For the text-containing cell, return its midpoint in (x, y) coordinate format. 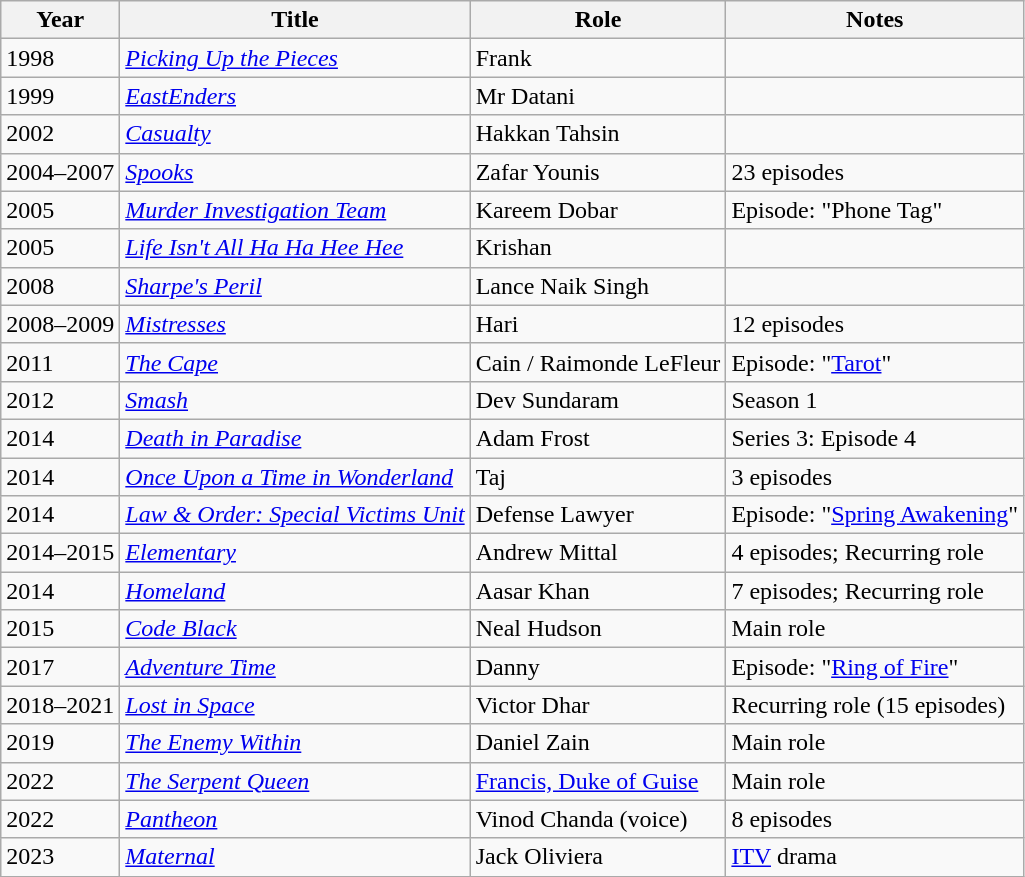
EastEnders (295, 96)
Maternal (295, 857)
Smash (295, 400)
23 episodes (875, 172)
Year (60, 20)
The Cape (295, 362)
Francis, Duke of Guise (598, 781)
Role (598, 20)
Homeland (295, 591)
Once Upon a Time in Wonderland (295, 477)
The Enemy Within (295, 743)
Casualty (295, 134)
Episode: "Ring of Fire" (875, 667)
Mr Datani (598, 96)
Code Black (295, 629)
2008–2009 (60, 324)
Lance Naik Singh (598, 286)
Elementary (295, 553)
8 episodes (875, 819)
Life Isn't All Ha Ha Hee Hee (295, 248)
1999 (60, 96)
ITV drama (875, 857)
Daniel Zain (598, 743)
Spooks (295, 172)
Krishan (598, 248)
Law & Order: Special Victims Unit (295, 515)
Hakkan Tahsin (598, 134)
2019 (60, 743)
Hari (598, 324)
Frank (598, 58)
12 episodes (875, 324)
Cain / Raimonde LeFleur (598, 362)
Adam Frost (598, 438)
Zafar Younis (598, 172)
3 episodes (875, 477)
Episode: "Spring Awakening" (875, 515)
Recurring role (15 episodes) (875, 705)
2004–2007 (60, 172)
Adventure Time (295, 667)
The Serpent Queen (295, 781)
Sharpe's Peril (295, 286)
Defense Lawyer (598, 515)
Picking Up the Pieces (295, 58)
1998 (60, 58)
2008 (60, 286)
2017 (60, 667)
Dev Sundaram (598, 400)
Lost in Space (295, 705)
7 episodes; Recurring role (875, 591)
2023 (60, 857)
Title (295, 20)
Season 1 (875, 400)
Murder Investigation Team (295, 210)
Series 3: Episode 4 (875, 438)
Mistresses (295, 324)
2002 (60, 134)
Vinod Chanda (voice) (598, 819)
4 episodes; Recurring role (875, 553)
Victor Dhar (598, 705)
2015 (60, 629)
Danny (598, 667)
2011 (60, 362)
Neal Hudson (598, 629)
Notes (875, 20)
Pantheon (295, 819)
Jack Oliviera (598, 857)
Episode: "Phone Tag" (875, 210)
Death in Paradise (295, 438)
2018–2021 (60, 705)
2012 (60, 400)
Aasar Khan (598, 591)
Kareem Dobar (598, 210)
Andrew Mittal (598, 553)
Episode: "Tarot" (875, 362)
Taj (598, 477)
2014–2015 (60, 553)
